Return [X, Y] of the center of cell containing provided text 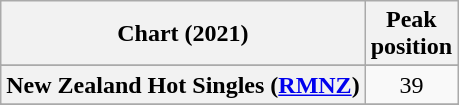
Chart (2021) [183, 34]
New Zealand Hot Singles (RMNZ) [183, 85]
Peakposition [411, 34]
39 [411, 85]
